Detect which cell encompasses the target text, then output its [x, y] center coordinate. 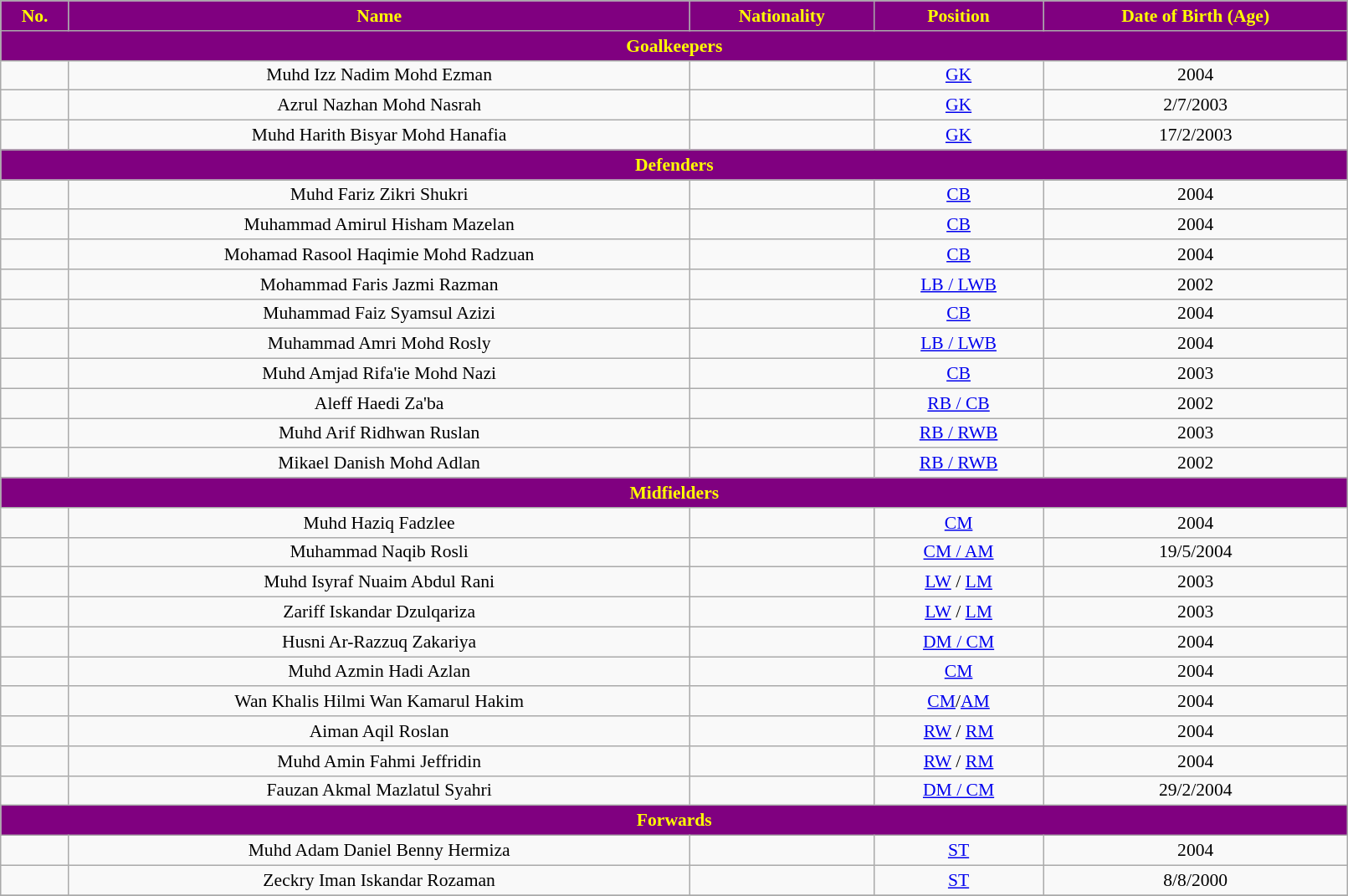
Muhd Azmin Hadi Azlan [378, 672]
Mohamad Rasool Haqimie Mohd Radzuan [378, 254]
Aleff Haedi Za'ba [378, 403]
Muhammad Amirul Hisham Mazelan [378, 225]
No. [35, 16]
Position [959, 16]
Muhd Fariz Zikri Shukri [378, 195]
Azrul Nazhan Mohd Nasrah [378, 105]
8/8/2000 [1196, 880]
Forwards [674, 821]
Muhd Isyraf Nuaim Abdul Rani [378, 582]
CM / AM [959, 552]
Defenders [674, 165]
Wan Khalis Hilmi Wan Kamarul Hakim [378, 702]
Goalkeepers [674, 46]
CM/AM [959, 702]
RB / CB [959, 403]
Muhd Amin Fahmi Jeffridin [378, 761]
17/2/2003 [1196, 136]
Date of Birth (Age) [1196, 16]
Name [378, 16]
Husni Ar-Razzuq Zakariya [378, 642]
2/7/2003 [1196, 105]
Fauzan Akmal Mazlatul Syahri [378, 791]
Muhd Izz Nadim Mohd Ezman [378, 75]
Midfielders [674, 493]
Muhd Arif Ridhwan Ruslan [378, 433]
29/2/2004 [1196, 791]
Zariff Iskandar Dzulqariza [378, 612]
Aiman Aqil Roslan [378, 731]
Muhammad Amri Mohd Rosly [378, 344]
Zeckry Iman Iskandar Rozaman [378, 880]
Muhd Amjad Rifa'ie Mohd Nazi [378, 374]
Muhd Adam Daniel Benny Hermiza [378, 851]
Muhammad Naqib Rosli [378, 552]
Mohammad Faris Jazmi Razman [378, 284]
Muhd Harith Bisyar Mohd Hanafia [378, 136]
19/5/2004 [1196, 552]
Muhd Haziq Fadzlee [378, 523]
Muhammad Faiz Syamsul Azizi [378, 314]
Nationality [782, 16]
Mikael Danish Mohd Adlan [378, 463]
